Pinpoint the cell where the given text exists, returning its (X, Y) midpoint coordinate. 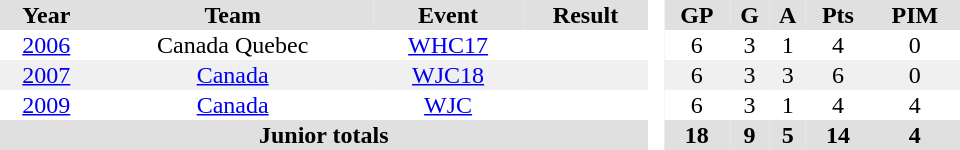
18 (697, 135)
2006 (46, 45)
5 (788, 135)
2007 (46, 75)
A (788, 15)
Junior totals (324, 135)
9 (750, 135)
PIM (915, 15)
Canada Quebec (233, 45)
Pts (838, 15)
Year (46, 15)
14 (838, 135)
Event (448, 15)
2009 (46, 105)
WJC18 (448, 75)
G (750, 15)
GP (697, 15)
Team (233, 15)
Result (585, 15)
WJC (448, 105)
WHC17 (448, 45)
